Search for the cell housing the specified text and yield its [X, Y] center coordinate. 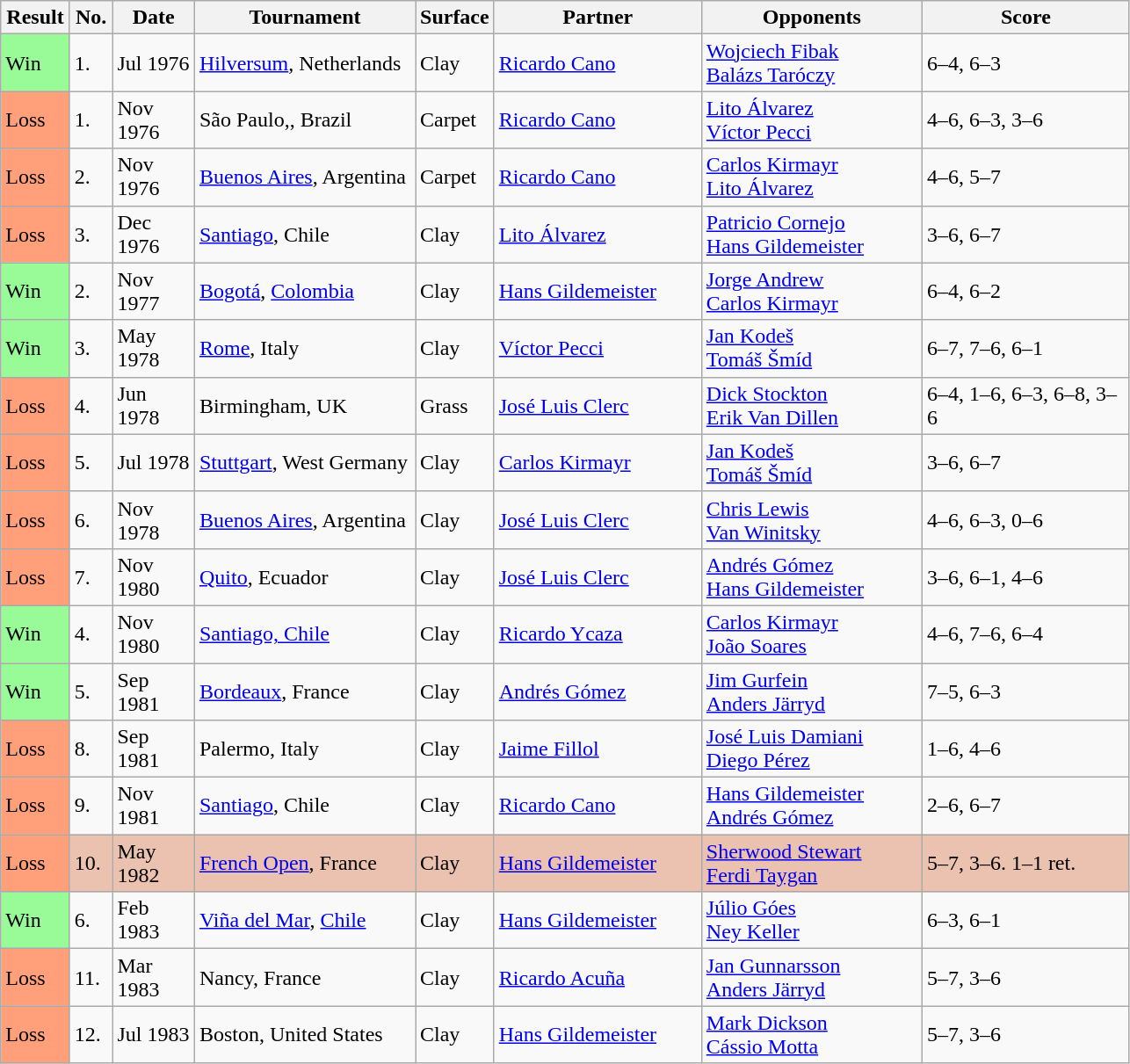
Hans Gildemeister Andrés Gómez [812, 807]
Jorge Andrew Carlos Kirmayr [812, 292]
Jaime Fillol [598, 749]
Bogotá, Colombia [304, 292]
Result [35, 18]
4–6, 6–3, 0–6 [1025, 520]
Mar 1983 [154, 977]
Ricardo Ycaza [598, 634]
12. [91, 1035]
Patricio Cornejo Hans Gildemeister [812, 234]
6–4, 1–6, 6–3, 6–8, 3–6 [1025, 406]
6–4, 6–3 [1025, 63]
4–6, 5–7 [1025, 177]
6–7, 7–6, 6–1 [1025, 348]
May 1982 [154, 863]
4–6, 6–3, 3–6 [1025, 119]
Wojciech Fibak Balázs Taróczy [812, 63]
9. [91, 807]
Jul 1983 [154, 1035]
Nancy, France [304, 977]
Chris Lewis Van Winitsky [812, 520]
Date [154, 18]
Surface [454, 18]
Carlos Kirmayr Lito Álvarez [812, 177]
Boston, United States [304, 1035]
Birmingham, UK [304, 406]
Tournament [304, 18]
4–6, 7–6, 6–4 [1025, 634]
Júlio Góes Ney Keller [812, 921]
Rome, Italy [304, 348]
Dec 1976 [154, 234]
Palermo, Italy [304, 749]
Carlos Kirmayr João Soares [812, 634]
Viña del Mar, Chile [304, 921]
7. [91, 576]
Jan Gunnarsson Anders Järryd [812, 977]
11. [91, 977]
May 1978 [154, 348]
Partner [598, 18]
No. [91, 18]
Hilversum, Netherlands [304, 63]
Nov 1981 [154, 807]
7–5, 6–3 [1025, 691]
Feb 1983 [154, 921]
Víctor Pecci [598, 348]
Quito, Ecuador [304, 576]
Jun 1978 [154, 406]
Sherwood Stewart Ferdi Taygan [812, 863]
Grass [454, 406]
Carlos Kirmayr [598, 462]
6–3, 6–1 [1025, 921]
Score [1025, 18]
Andrés Gómez Hans Gildemeister [812, 576]
2–6, 6–7 [1025, 807]
Jul 1976 [154, 63]
3–6, 6–1, 4–6 [1025, 576]
José Luis Damiani Diego Pérez [812, 749]
São Paulo,, Brazil [304, 119]
Lito Álvarez Víctor Pecci [812, 119]
Andrés Gómez [598, 691]
French Open, France [304, 863]
Mark Dickson Cássio Motta [812, 1035]
Dick Stockton Erik Van Dillen [812, 406]
Nov 1977 [154, 292]
1–6, 4–6 [1025, 749]
Opponents [812, 18]
5–7, 3–6. 1–1 ret. [1025, 863]
8. [91, 749]
Lito Álvarez [598, 234]
Jul 1978 [154, 462]
Stuttgart, West Germany [304, 462]
Nov 1978 [154, 520]
10. [91, 863]
Jim Gurfein Anders Järryd [812, 691]
Ricardo Acuña [598, 977]
6–4, 6–2 [1025, 292]
Bordeaux, France [304, 691]
